Pinpoint the cell where the given text exists, returning its [X, Y] midpoint coordinate. 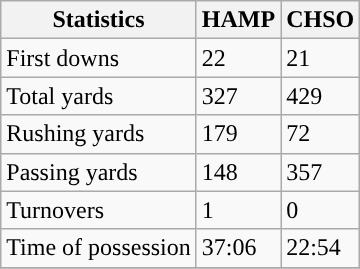
First downs [99, 58]
22:54 [320, 248]
Time of possession [99, 248]
Passing yards [99, 172]
37:06 [238, 248]
Total yards [99, 96]
0 [320, 210]
CHSO [320, 20]
22 [238, 58]
179 [238, 134]
21 [320, 58]
1 [238, 210]
Rushing yards [99, 134]
327 [238, 96]
429 [320, 96]
Turnovers [99, 210]
72 [320, 134]
Statistics [99, 20]
148 [238, 172]
357 [320, 172]
HAMP [238, 20]
